Extract the [X, Y] coordinate from the center of the cell holding the provided text.  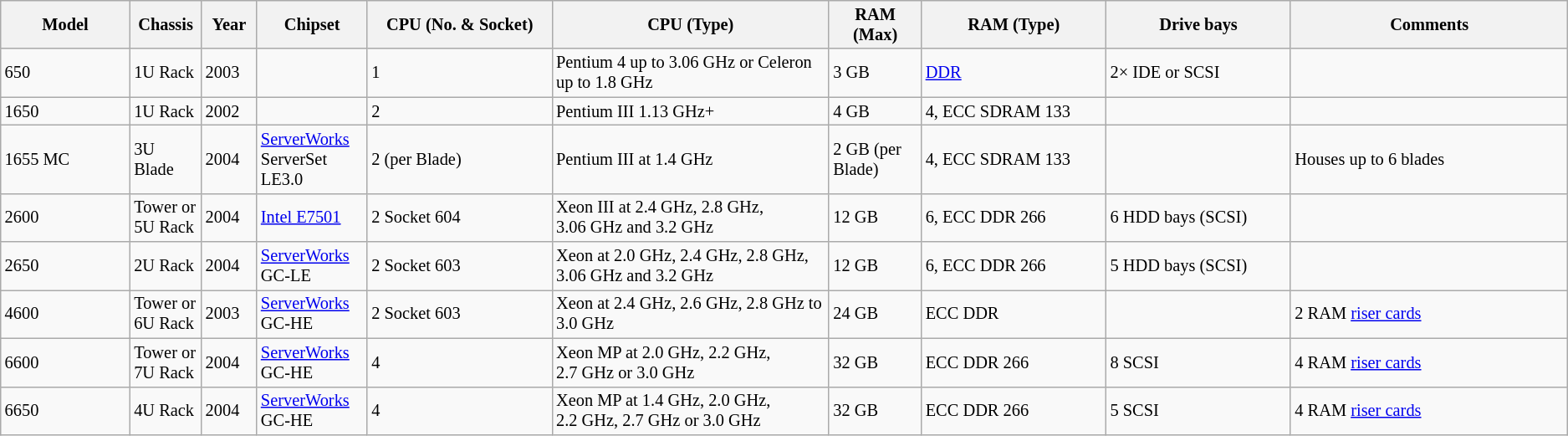
650 [65, 73]
Intel E7501 [312, 218]
1650 [65, 111]
ECC DDR [1014, 314]
2U Rack [166, 266]
Xeon at 2.4 GHz, 2.6 GHz, 2.8 GHz to 3.0 GHz [691, 314]
5 HDD bays (SCSI) [1199, 266]
ServerWorks GC-LE [312, 266]
2 (per Blade) [460, 159]
6600 [65, 362]
Tower or 7U Rack [166, 362]
Chipset [312, 24]
Houses up to 6 blades [1428, 159]
2600 [65, 218]
RAM (Max) [875, 24]
3 GB [875, 73]
CPU (No. & Socket) [460, 24]
CPU (Type) [691, 24]
Model [65, 24]
Year [229, 24]
Pentium III at 1.4 GHz [691, 159]
Comments [1428, 24]
Tower or 6U Rack [166, 314]
RAM (Type) [1014, 24]
2 [460, 111]
2002 [229, 111]
6 HDD bays (SCSI) [1199, 218]
1655 MC [65, 159]
2650 [65, 266]
2 Socket 604 [460, 218]
4600 [65, 314]
2 RAM riser cards [1428, 314]
Xeon MP at 2.0 GHz, 2.2 GHz, 2.7 GHz or 3.0 GHz [691, 362]
Xeon MP at 1.4 GHz, 2.0 GHz, 2.2 GHz, 2.7 GHz or 3.0 GHz [691, 411]
DDR [1014, 73]
Tower or 5U Rack [166, 218]
2 GB (per Blade) [875, 159]
Pentium III 1.13 GHz+ [691, 111]
4U Rack [166, 411]
Xeon III at 2.4 GHz, 2.8 GHz, 3.06 GHz and 3.2 GHz [691, 218]
Pentium 4 up to 3.06 GHz or Celeron up to 1.8 GHz [691, 73]
Xeon at 2.0 GHz, 2.4 GHz, 2.8 GHz, 3.06 GHz and 3.2 GHz [691, 266]
4 GB [875, 111]
1 [460, 73]
24 GB [875, 314]
3U Blade [166, 159]
2× IDE or SCSI [1199, 73]
8 SCSI [1199, 362]
ServerWorks ServerSet LE3.0 [312, 159]
6650 [65, 411]
Drive bays [1199, 24]
Chassis [166, 24]
5 SCSI [1199, 411]
